Output the [x, y] coordinate of the center of the cell containing the given text.  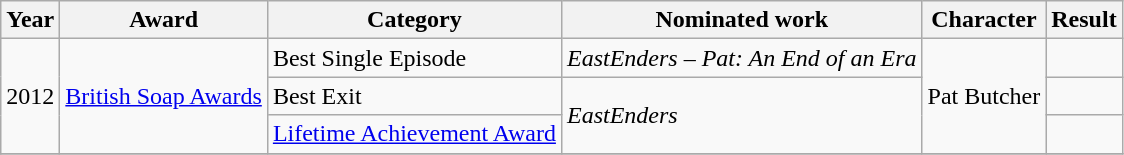
Best Single Episode [414, 58]
Character [984, 20]
EastEnders – Pat: An End of an Era [742, 58]
Year [30, 20]
2012 [30, 96]
Lifetime Achievement Award [414, 134]
Best Exit [414, 96]
Nominated work [742, 20]
Pat Butcher [984, 96]
Award [164, 20]
Category [414, 20]
Result [1084, 20]
British Soap Awards [164, 96]
EastEnders [742, 115]
